Find where the given text appears and provide that cell's center as [X, Y] coordinate. 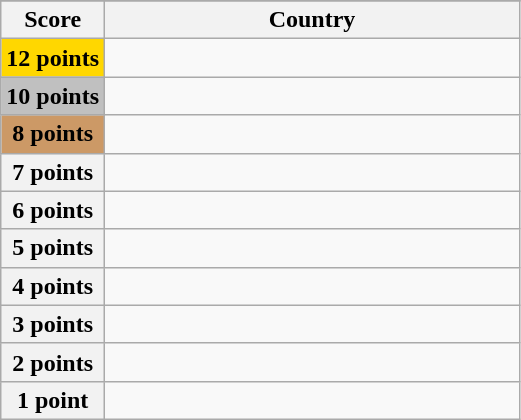
12 points [53, 58]
1 point [53, 400]
6 points [53, 210]
8 points [53, 134]
5 points [53, 248]
3 points [53, 324]
Country [312, 20]
7 points [53, 172]
Score [53, 20]
2 points [53, 362]
4 points [53, 286]
10 points [53, 96]
